Determine the (x, y) coordinate at the center of the cell enclosing the given text.  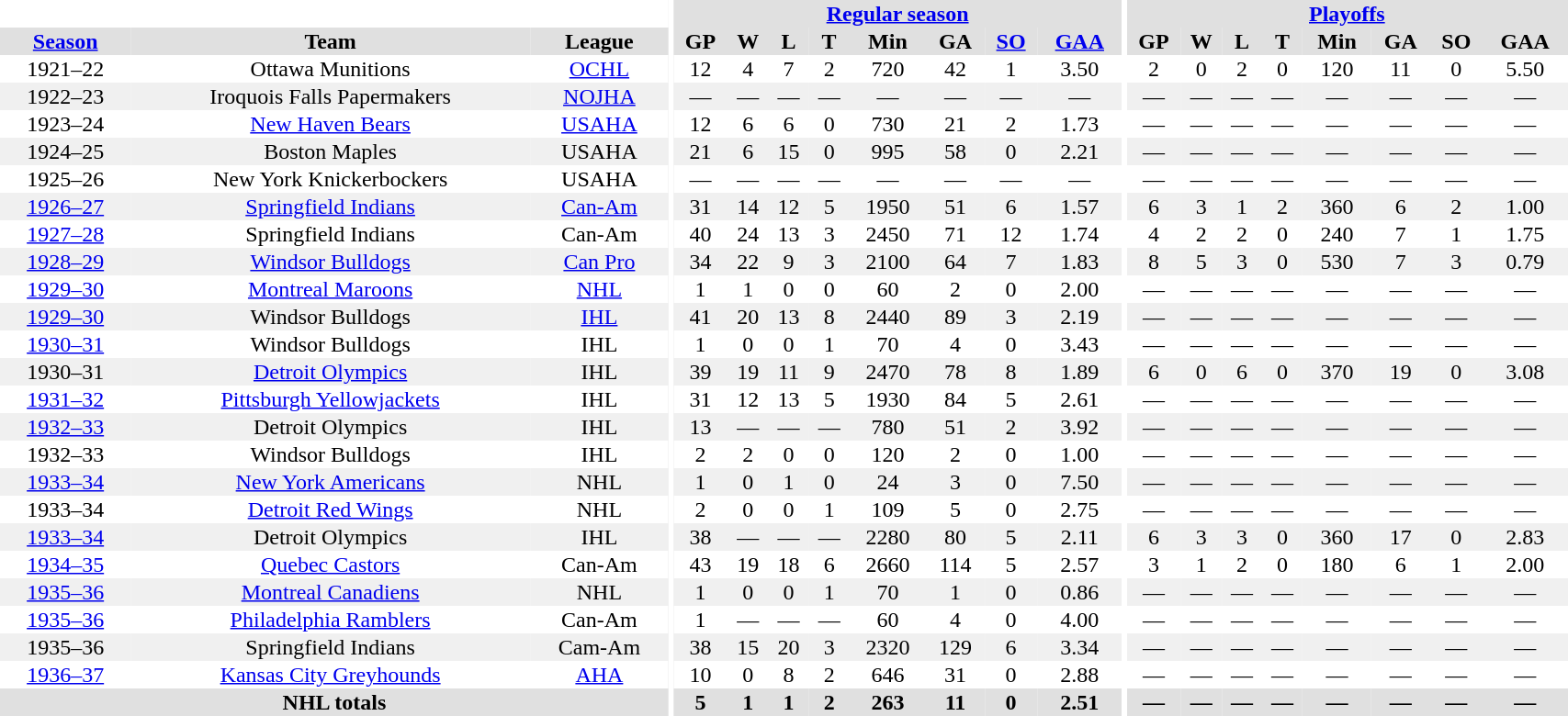
Montreal Canadiens (331, 592)
1.74 (1079, 234)
2.51 (1079, 702)
New York Americans (331, 482)
530 (1337, 262)
2660 (887, 565)
1.83 (1079, 262)
2.21 (1079, 151)
1921–22 (65, 69)
34 (700, 262)
3.50 (1079, 69)
Montreal Maroons (331, 289)
Boston Maples (331, 151)
3.92 (1079, 427)
71 (955, 234)
22 (748, 262)
2470 (887, 372)
2280 (887, 537)
1926–27 (65, 207)
114 (955, 565)
3.43 (1079, 344)
18 (788, 565)
43 (700, 565)
240 (1337, 234)
1931–32 (65, 399)
78 (955, 372)
1.75 (1525, 234)
NOJHA (599, 96)
1930 (887, 399)
2320 (887, 647)
Pittsburgh Yellowjackets (331, 399)
995 (887, 151)
NHL totals (334, 702)
Team (331, 41)
263 (887, 702)
180 (1337, 565)
Can Pro (599, 262)
AHA (599, 675)
0.86 (1079, 592)
5.50 (1525, 69)
129 (955, 647)
730 (887, 124)
1927–28 (65, 234)
40 (700, 234)
1.73 (1079, 124)
39 (700, 372)
New York Knickerbockers (331, 179)
10 (700, 675)
2.57 (1079, 565)
646 (887, 675)
370 (1337, 372)
4.00 (1079, 620)
1922–23 (65, 96)
2.88 (1079, 675)
0.79 (1525, 262)
Ottawa Munitions (331, 69)
1.89 (1079, 372)
780 (887, 427)
1.57 (1079, 207)
720 (887, 69)
80 (955, 537)
14 (748, 207)
84 (955, 399)
1925–26 (65, 179)
Quebec Castors (331, 565)
Cam-Am (599, 647)
2.11 (1079, 537)
League (599, 41)
Season (65, 41)
64 (955, 262)
2.75 (1079, 509)
2440 (887, 317)
2.61 (1079, 399)
Kansas City Greyhounds (331, 675)
41 (700, 317)
58 (955, 151)
1928–29 (65, 262)
1924–25 (65, 151)
2100 (887, 262)
Philadelphia Ramblers (331, 620)
Detroit Red Wings (331, 509)
3.34 (1079, 647)
42 (955, 69)
2.19 (1079, 317)
1936–37 (65, 675)
Playoffs (1347, 14)
Iroquois Falls Papermakers (331, 96)
1950 (887, 207)
2.83 (1525, 537)
1923–24 (65, 124)
7.50 (1079, 482)
109 (887, 509)
Regular season (898, 14)
89 (955, 317)
New Haven Bears (331, 124)
1934–35 (65, 565)
17 (1401, 537)
3.08 (1525, 372)
OCHL (599, 69)
2450 (887, 234)
